Scan for the cell matching the given text and deliver its [X, Y] coordinate at center. 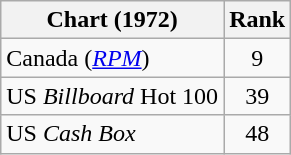
Canada (RPM) [112, 58]
39 [258, 96]
Chart (1972) [112, 20]
US Billboard Hot 100 [112, 96]
48 [258, 134]
Rank [258, 20]
US Cash Box [112, 134]
9 [258, 58]
